Return [X, Y] of the center of cell containing provided text 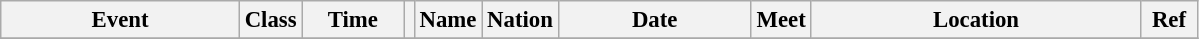
Ref [1169, 20]
Location [976, 20]
Nation [520, 20]
Meet [781, 20]
Time [353, 20]
Date [654, 20]
Event [120, 20]
Name [448, 20]
Class [270, 20]
